Return [X, Y] of the center of cell containing provided text 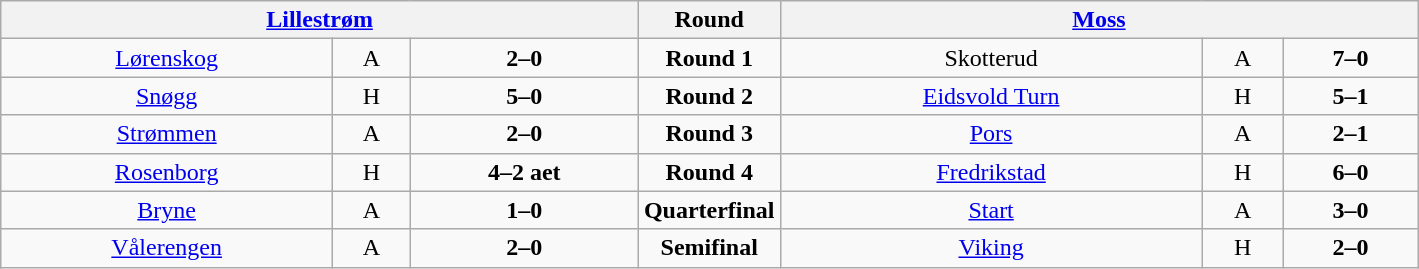
Viking [991, 248]
Round 3 [709, 134]
Skotterud [991, 58]
Snøgg [167, 96]
1–0 [524, 210]
Vålerengen [167, 248]
5–1 [1350, 96]
4–2 aet [524, 172]
Strømmen [167, 134]
7–0 [1350, 58]
Round [709, 20]
3–0 [1350, 210]
Moss [1099, 20]
Start [991, 210]
Rosenborg [167, 172]
Fredrikstad [991, 172]
Round 1 [709, 58]
Lillestrøm [320, 20]
Pors [991, 134]
Round 4 [709, 172]
Round 2 [709, 96]
Quarterfinal [709, 210]
Lørenskog [167, 58]
Bryne [167, 210]
5–0 [524, 96]
6–0 [1350, 172]
Eidsvold Turn [991, 96]
2–1 [1350, 134]
Semifinal [709, 248]
